Detect which cell encompasses the target text, then output its (X, Y) center coordinate. 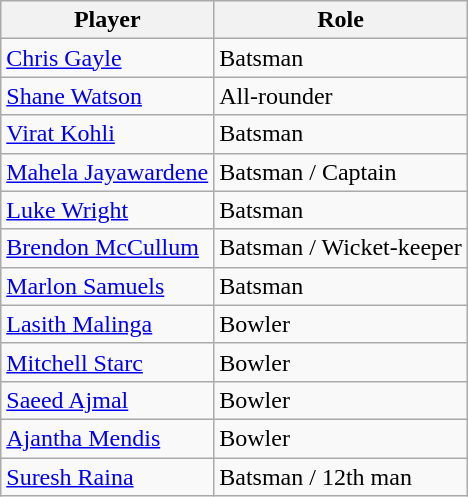
Suresh Raina (108, 477)
Role (341, 20)
Saeed Ajmal (108, 400)
All-rounder (341, 96)
Batsman / Captain (341, 172)
Brendon McCullum (108, 248)
Mitchell Starc (108, 362)
Ajantha Mendis (108, 438)
Player (108, 20)
Lasith Malinga (108, 324)
Virat Kohli (108, 134)
Mahela Jayawardene (108, 172)
Luke Wright (108, 210)
Marlon Samuels (108, 286)
Shane Watson (108, 96)
Batsman / 12th man (341, 477)
Batsman / Wicket-keeper (341, 248)
Chris Gayle (108, 58)
